Search for the cell housing the specified text and yield its (X, Y) center coordinate. 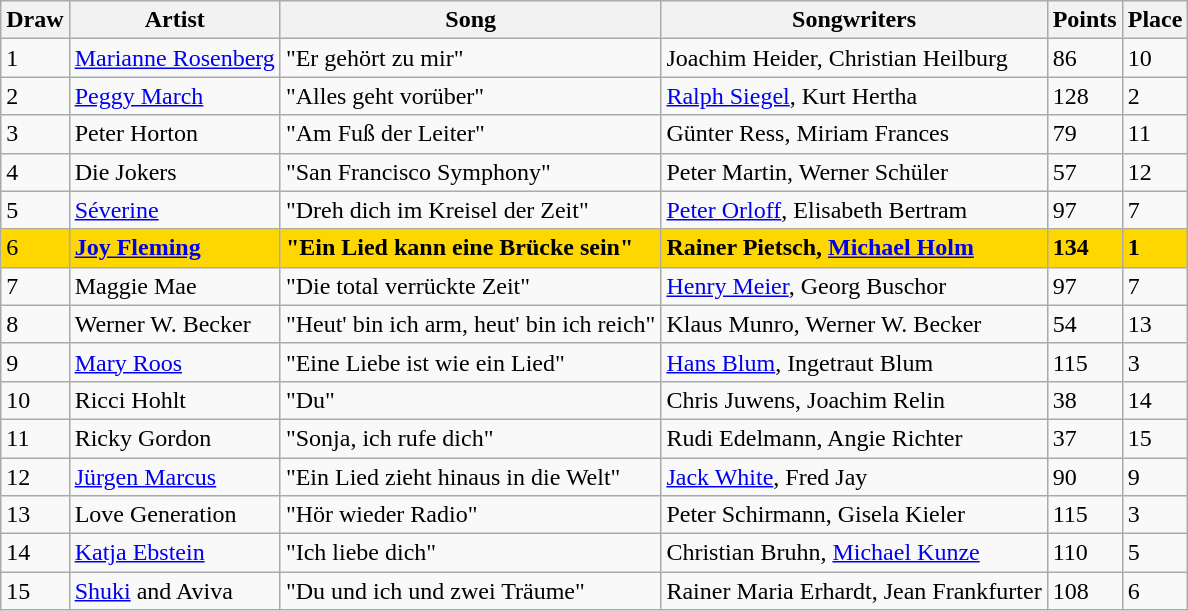
Jürgen Marcus (174, 477)
108 (1084, 591)
Ralph Siegel, Kurt Hertha (854, 96)
Chris Juwens, Joachim Relin (854, 400)
"Die total verrückte Zeit" (470, 286)
Peter Schirmann, Gisela Kieler (854, 515)
Werner W. Becker (174, 324)
Joachim Heider, Christian Heilburg (854, 58)
Maggie Mae (174, 286)
"Du und ich und zwei Träume" (470, 591)
Draw (35, 20)
Mary Roos (174, 362)
Die Jokers (174, 172)
Jack White, Fred Jay (854, 477)
110 (1084, 553)
Henry Meier, Georg Buschor (854, 286)
Artist (174, 20)
Joy Fleming (174, 248)
"Sonja, ich rufe dich" (470, 438)
Rainer Pietsch, Michael Holm (854, 248)
Peter Orloff, Elisabeth Bertram (854, 210)
Peggy March (174, 96)
Marianne Rosenberg (174, 58)
37 (1084, 438)
8 (35, 324)
Song (470, 20)
Songwriters (854, 20)
Points (1084, 20)
134 (1084, 248)
Rudi Edelmann, Angie Richter (854, 438)
Klaus Munro, Werner W. Becker (854, 324)
Katja Ebstein (174, 553)
57 (1084, 172)
90 (1084, 477)
"Er gehört zu mir" (470, 58)
"Alles geht vorüber" (470, 96)
Rainer Maria Erhardt, Jean Frankfurter (854, 591)
Love Generation (174, 515)
54 (1084, 324)
Peter Martin, Werner Schüler (854, 172)
"Hör wieder Radio" (470, 515)
Günter Ress, Miriam Frances (854, 134)
38 (1084, 400)
"Heut' bin ich arm, heut' bin ich reich" (470, 324)
128 (1084, 96)
Hans Blum, Ingetraut Blum (854, 362)
"San Francisco Symphony" (470, 172)
"Ein Lied kann eine Brücke sein" (470, 248)
"Ich liebe dich" (470, 553)
79 (1084, 134)
"Ein Lied zieht hinaus in die Welt" (470, 477)
"Am Fuß der Leiter" (470, 134)
Shuki and Aviva (174, 591)
4 (35, 172)
"Dreh dich im Kreisel der Zeit" (470, 210)
Séverine (174, 210)
Ricky Gordon (174, 438)
"Eine Liebe ist wie ein Lied" (470, 362)
"Du" (470, 400)
Place (1155, 20)
Christian Bruhn, Michael Kunze (854, 553)
Ricci Hohlt (174, 400)
86 (1084, 58)
Peter Horton (174, 134)
